Provide the [X, Y] coordinate of the cell's center where the given text is located.  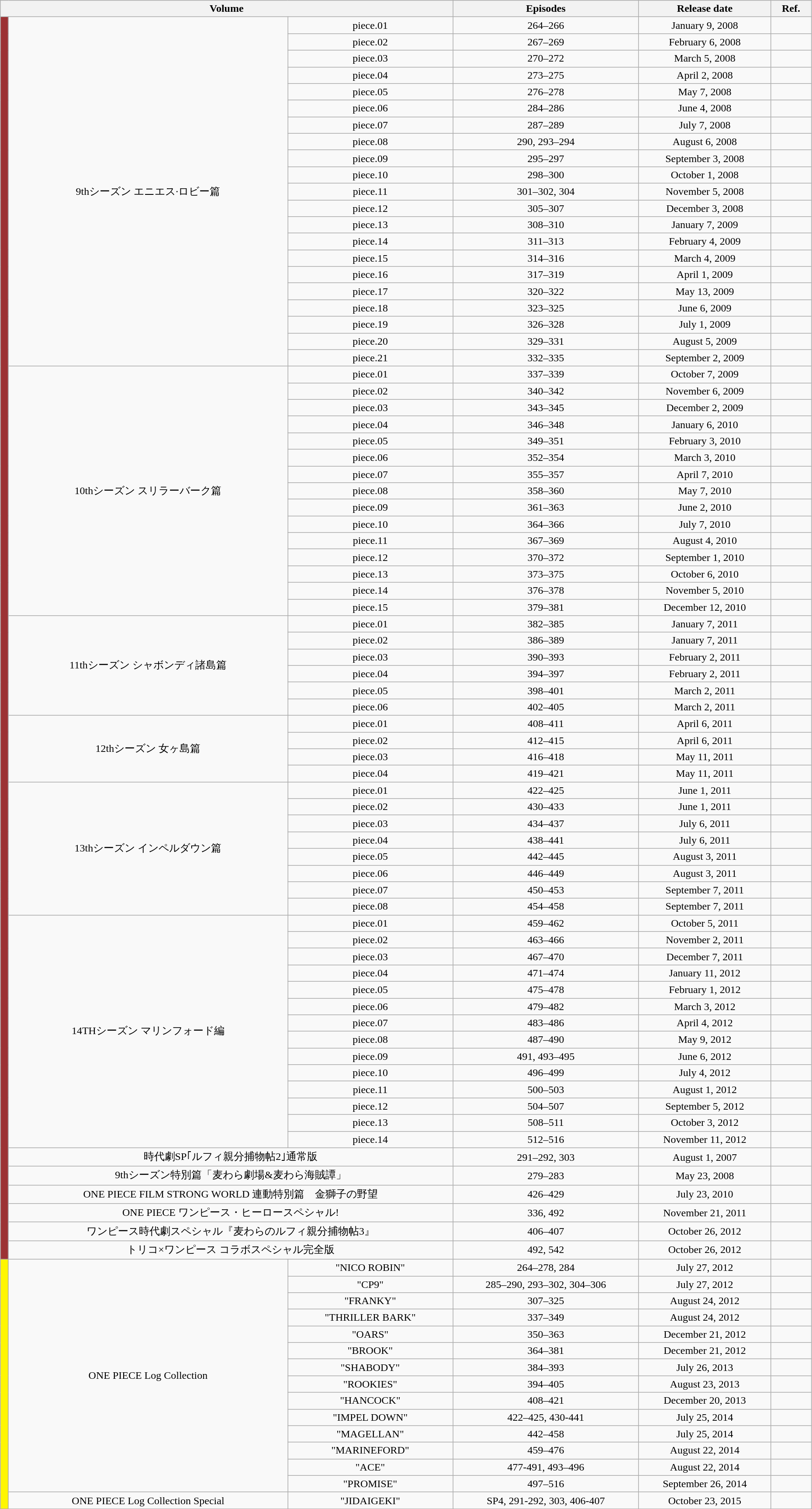
"FRANKY" [370, 1301]
508–511 [546, 1123]
April 4, 2012 [705, 1023]
April 7, 2010 [705, 474]
Ref. [791, 9]
ワンピース時代劇スペシャル『麦わらのルフィ親分捕物帖3』 [231, 1231]
320–322 [546, 291]
438–441 [546, 840]
408–411 [546, 723]
June 2, 2010 [705, 508]
December 3, 2008 [705, 208]
402–405 [546, 707]
406–407 [546, 1231]
346–348 [546, 424]
442–458 [546, 1434]
Release date [705, 9]
311–313 [546, 242]
290, 293–294 [546, 142]
10thシーズン スリラーバーク篇 [148, 491]
May 7, 2010 [705, 491]
August 1, 2007 [705, 1157]
September 3, 2008 [705, 158]
301–302, 304 [546, 191]
504–507 [546, 1106]
July 4, 2012 [705, 1073]
307–325 [546, 1301]
"CP9" [370, 1284]
332–335 [546, 358]
August 4, 2010 [705, 541]
317–319 [546, 275]
May 23, 2008 [705, 1176]
390–393 [546, 657]
June 6, 2012 [705, 1056]
305–307 [546, 208]
497–516 [546, 1484]
April 1, 2009 [705, 275]
January 7, 2009 [705, 225]
384–393 [546, 1367]
419–421 [546, 774]
Volume [227, 9]
July 1, 2009 [705, 325]
500–503 [546, 1090]
422–425 [546, 790]
361–363 [546, 508]
November 2, 2011 [705, 940]
471–474 [546, 973]
September 1, 2010 [705, 557]
373–375 [546, 574]
9thシーズン エニエス·ロビー篇 [148, 191]
463–466 [546, 940]
"BROOK" [370, 1351]
June 4, 2008 [705, 108]
April 2, 2008 [705, 75]
430–433 [546, 807]
512–516 [546, 1139]
August 23, 2013 [705, 1384]
November 6, 2009 [705, 391]
July 7, 2010 [705, 524]
SP4, 291-292, 303, 406-407 [546, 1500]
11thシーズン シャボンディ諸島篇 [148, 665]
355–357 [546, 474]
298–300 [546, 175]
March 4, 2009 [705, 258]
358–360 [546, 491]
422–425, 430-441 [546, 1417]
267–269 [546, 42]
295–297 [546, 158]
December 20, 2013 [705, 1401]
483–486 [546, 1023]
9thシーズン特別篇「麦わら劇場&麦わら海賊譚」 [231, 1176]
479–482 [546, 1006]
13thシーズン インペルダウン篇 [148, 848]
12thシーズン 女ヶ島篇 [148, 748]
November 11, 2012 [705, 1139]
November 5, 2010 [705, 591]
459–476 [546, 1450]
370–372 [546, 557]
piece.17 [370, 291]
"OARS" [370, 1334]
ONE PIECE Log Collection [148, 1375]
February 1, 2012 [705, 990]
276–278 [546, 92]
459–462 [546, 923]
piece.16 [370, 275]
ONE PIECE Log Collection Special [148, 1500]
September 26, 2014 [705, 1484]
308–310 [546, 225]
279–283 [546, 1176]
June 6, 2009 [705, 308]
August 1, 2012 [705, 1090]
352–354 [546, 457]
291–292, 303 [546, 1157]
January 9, 2008 [705, 25]
426–429 [546, 1194]
ONE PIECE FILM STRONG WORLD 連動特別篇 金獅子の野望 [231, 1194]
412–415 [546, 741]
323–325 [546, 308]
August 5, 2009 [705, 341]
December 2, 2009 [705, 408]
piece.20 [370, 341]
287–289 [546, 125]
408–421 [546, 1401]
492, 542 [546, 1250]
329–331 [546, 341]
350–363 [546, 1334]
November 21, 2011 [705, 1213]
394–405 [546, 1384]
March 3, 2010 [705, 457]
トリコ×ワンピース コラボスペシャル完全版 [231, 1250]
December 7, 2011 [705, 956]
"PROMISE" [370, 1484]
364–381 [546, 1351]
487–490 [546, 1040]
364–366 [546, 524]
376–378 [546, 591]
December 12, 2010 [705, 607]
467–470 [546, 956]
October 5, 2011 [705, 923]
October 6, 2010 [705, 574]
284–286 [546, 108]
270–272 [546, 59]
454–458 [546, 907]
piece.21 [370, 358]
"JIDAIGEKI" [370, 1500]
"HANCOCK" [370, 1401]
394–397 [546, 674]
ONE PIECE ワンピース・ヒーロースペシャル! [231, 1213]
May 7, 2008 [705, 92]
November 5, 2008 [705, 191]
337–339 [546, 374]
379–381 [546, 607]
October 7, 2009 [705, 374]
"NICO ROBIN" [370, 1267]
475–478 [546, 990]
477-491, 493–496 [546, 1467]
"IMPEL DOWN" [370, 1417]
264–278, 284 [546, 1267]
14THシーズン マリンフォード編 [148, 1031]
"THRILLER BARK" [370, 1318]
264–266 [546, 25]
January 6, 2010 [705, 424]
October 1, 2008 [705, 175]
398–401 [546, 690]
"MAGELLAN" [370, 1434]
496–499 [546, 1073]
February 4, 2009 [705, 242]
442–445 [546, 857]
時代劇SP｢ルフィ親分捕物帖2｣通常版 [231, 1157]
416–418 [546, 757]
273–275 [546, 75]
349–351 [546, 441]
"SHABODY" [370, 1367]
October 3, 2012 [705, 1123]
285–290, 293–302, 304–306 [546, 1284]
May 13, 2009 [705, 291]
337–349 [546, 1318]
May 9, 2012 [705, 1040]
336, 492 [546, 1213]
434–437 [546, 824]
February 6, 2008 [705, 42]
382–385 [546, 624]
October 23, 2015 [705, 1500]
386–389 [546, 640]
March 5, 2008 [705, 59]
February 3, 2010 [705, 441]
August 6, 2008 [705, 142]
326–328 [546, 325]
"MARINEFORD" [370, 1450]
July 26, 2013 [705, 1367]
September 5, 2012 [705, 1106]
314–316 [546, 258]
March 3, 2012 [705, 1006]
Episodes [546, 9]
491, 493–495 [546, 1056]
September 2, 2009 [705, 358]
January 11, 2012 [705, 973]
piece.19 [370, 325]
piece.18 [370, 308]
"ROOKIES" [370, 1384]
367–369 [546, 541]
446–449 [546, 873]
July 23, 2010 [705, 1194]
450–453 [546, 890]
343–345 [546, 408]
July 7, 2008 [705, 125]
340–342 [546, 391]
"ACE" [370, 1467]
